Detect which cell encompasses the target text, then output its (X, Y) center coordinate. 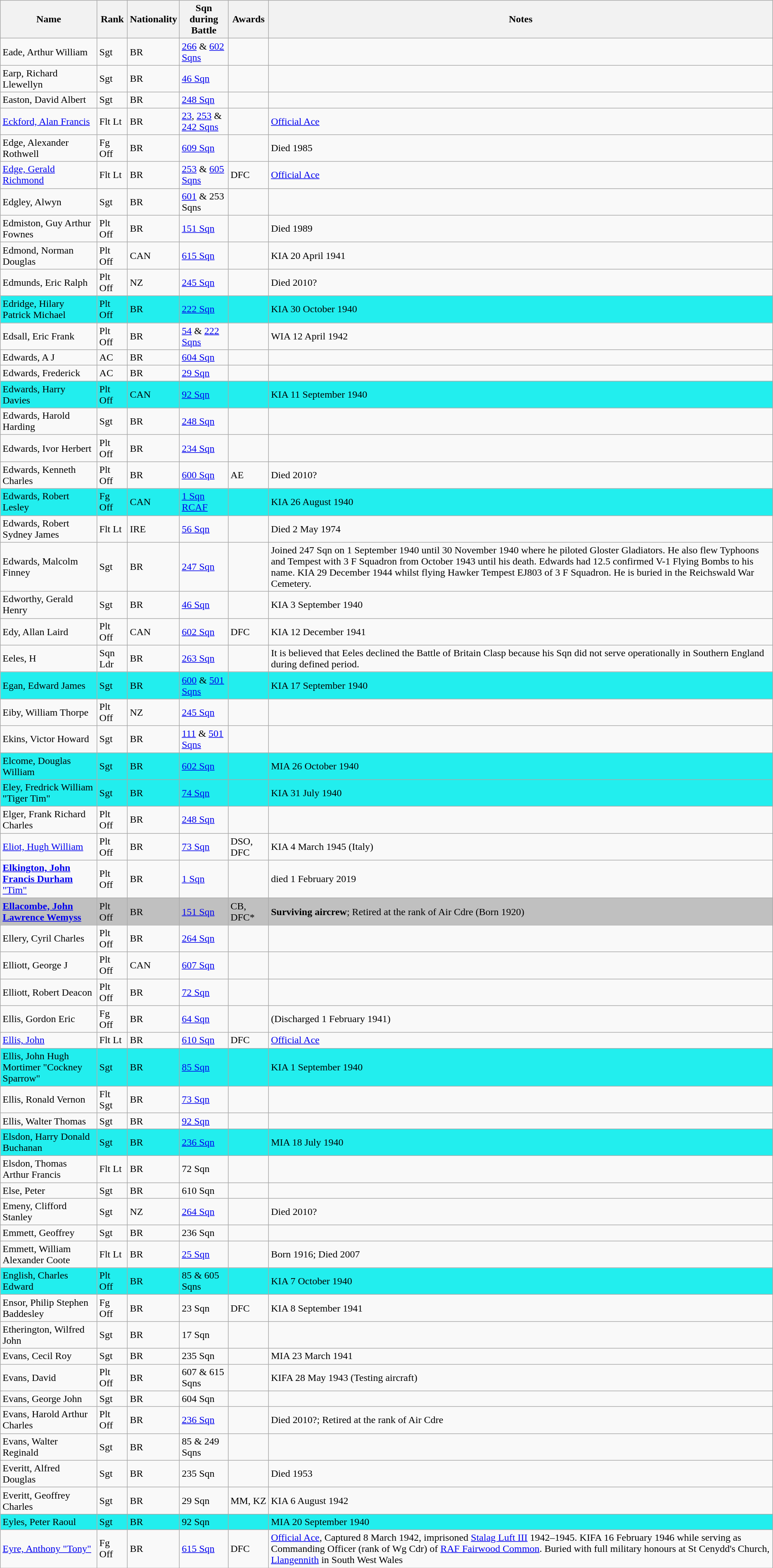
It is believed that Eeles declined the Battle of Britain Clasp because his Sqn did not serve operationally in Southern England during defined period. (521, 658)
56 Sqn (204, 529)
KIA 20 April 1941 (521, 255)
KIA 8 September 1941 (521, 1308)
Earp, Richard Llewellyn (49, 78)
Edwards, Robert Lesley (49, 502)
1 Sqn (204, 879)
Edridge, Hilary Patrick Michael (49, 309)
Edge, Alexander Rothwell (49, 148)
Edwards, Robert Sydney James (49, 529)
MIA 18 July 1940 (521, 1142)
Edwards, Frederick (49, 373)
KIA 26 August 1940 (521, 502)
23, 253 & 242 Sqns (204, 121)
Everitt, Alfred Douglas (49, 1473)
600 & 501 Sqns (204, 686)
Ellis, Gordon Eric (49, 1019)
64 Sqn (204, 1019)
85 & 605 Sqns (204, 1281)
Everitt, Geoffrey Charles (49, 1501)
Etherington, Wilfred John (49, 1335)
Edmunds, Eric Ralph (49, 282)
Edmiston, Guy Arthur Fownes (49, 229)
died 1 February 2019 (521, 879)
Name (49, 19)
Edwards, Harry Davies (49, 395)
KIA 11 September 1940 (521, 395)
607 & 615 Sqns (204, 1378)
KIA 7 October 1940 (521, 1281)
Flt Sgt (112, 1099)
Emmett, William Alexander Coote (49, 1255)
263 Sqn (204, 658)
Evans, David (49, 1378)
Else, Peter (49, 1191)
Edge, Gerald Richmond (49, 175)
Elliott, George J (49, 965)
English, Charles Edward (49, 1281)
Elliott, Robert Deacon (49, 992)
Elger, Frank Richard Charles (49, 820)
Ellacombe, John Lawrence Wemyss (49, 912)
234 Sqn (204, 448)
KIA 4 March 1945 (Italy) (521, 847)
54 & 222 Sqns (204, 336)
Edsall, Eric Frank (49, 336)
WIA 12 April 1942 (521, 336)
Edwards, Ivor Herbert (49, 448)
Notes (521, 19)
Elsdon, Thomas Arthur Francis (49, 1169)
Sqn during Battle (204, 19)
253 & 605 Sqns (204, 175)
MIA 23 March 1941 (521, 1356)
Eyre, Anthony "Tony" (49, 1549)
609 Sqn (204, 148)
CB, DFC* (249, 912)
Edmond, Norman Douglas (49, 255)
Edwards, Harold Harding (49, 421)
23 Sqn (204, 1308)
Edy, Allan Laird (49, 632)
Egan, Edward James (49, 686)
KIA 3 September 1940 (521, 605)
Eade, Arthur William (49, 52)
Died 2010?; Retired at the rank of Air Cdre (521, 1420)
74 Sqn (204, 793)
Eeles, H (49, 658)
Nationality (154, 19)
Awards (249, 19)
Ekins, Victor Howard (49, 739)
247 Sqn (204, 567)
266 & 602 Sqns (204, 52)
222 Sqn (204, 309)
Elkington, John Francis Durham "Tim" (49, 879)
25 Sqn (204, 1255)
DSO, DFC (249, 847)
Eliot, Hugh William (49, 847)
KIA 12 December 1941 (521, 632)
85 & 249 Sqns (204, 1447)
111 & 501 Sqns (204, 739)
IRE (154, 529)
MIA 20 September 1940 (521, 1522)
600 Sqn (204, 475)
KIA 17 September 1940 (521, 686)
(Discharged 1 February 1941) (521, 1019)
Died 1989 (521, 229)
Evans, Cecil Roy (49, 1356)
Born 1916; Died 2007 (521, 1255)
Emeny, Clifford Stanley (49, 1212)
KIA 30 October 1940 (521, 309)
AE (249, 475)
Ellis, Ronald Vernon (49, 1099)
MM, KZ (249, 1501)
Evans, Harold Arthur Charles (49, 1420)
KIA 1 September 1940 (521, 1067)
601 & 253 Sqns (204, 202)
17 Sqn (204, 1335)
607 Sqn (204, 965)
Died 2 May 1974 (521, 529)
Edwards, Kenneth Charles (49, 475)
KIA 6 August 1942 (521, 1501)
Died 1953 (521, 1473)
Ensor, Philip Stephen Baddesley (49, 1308)
Easton, David Albert (49, 100)
Died 1985 (521, 148)
Sqn Ldr (112, 658)
Surviving aircrew; Retired at the rank of Air Cdre (Born 1920) (521, 912)
Rank (112, 19)
85 Sqn (204, 1067)
Ellery, Cyril Charles (49, 938)
MIA 26 October 1940 (521, 766)
Elcome, Douglas William (49, 766)
Edgley, Alwyn (49, 202)
Evans, George John (49, 1399)
Eley, Fredrick William "Tiger Tim" (49, 793)
Edworthy, Gerald Henry (49, 605)
Emmett, Geoffrey (49, 1233)
Eyles, Peter Raoul (49, 1522)
Eiby, William Thorpe (49, 712)
Ellis, John (49, 1040)
KIA 31 July 1940 (521, 793)
Ellis, John Hugh Mortimer "Cockney Sparrow" (49, 1067)
Elsdon, Harry Donald Buchanan (49, 1142)
1 Sqn RCAF (204, 502)
Edwards, Malcolm Finney (49, 567)
Edwards, A J (49, 358)
Evans, Walter Reginald (49, 1447)
Ellis, Walter Thomas (49, 1121)
Eckford, Alan Francis (49, 121)
KIFA 28 May 1943 (Testing aircraft) (521, 1378)
